Locate the cell with the specified text and output its [X, Y] center coordinate. 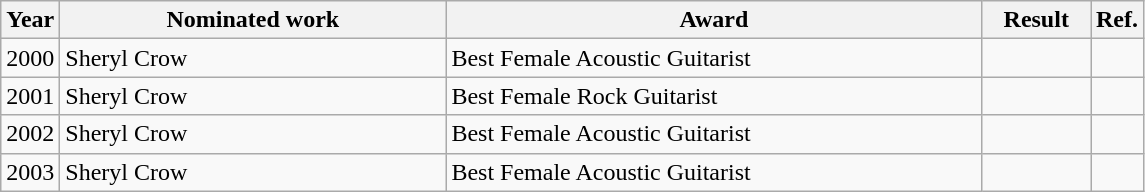
Award [714, 20]
2000 [30, 58]
Result [1036, 20]
2003 [30, 172]
Best Female Rock Guitarist [714, 96]
2001 [30, 96]
Nominated work [253, 20]
Ref. [1116, 20]
2002 [30, 134]
Year [30, 20]
